Detect which cell encompasses the target text, then output its (X, Y) center coordinate. 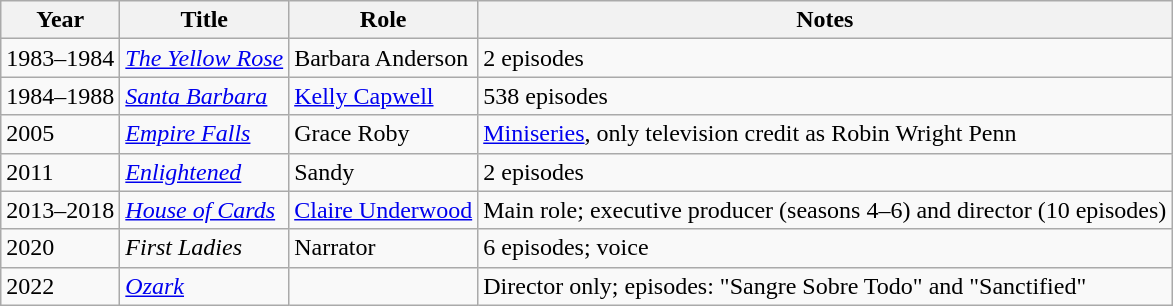
Role (384, 20)
1984–1988 (60, 96)
First Ladies (204, 248)
2011 (60, 172)
Kelly Capwell (384, 96)
2013–2018 (60, 210)
Santa Barbara (204, 96)
Miniseries, only television credit as Robin Wright Penn (825, 134)
6 episodes; voice (825, 248)
538 episodes (825, 96)
2020 (60, 248)
Title (204, 20)
Enlightened (204, 172)
Notes (825, 20)
2005 (60, 134)
Ozark (204, 286)
Claire Underwood (384, 210)
Grace Roby (384, 134)
Sandy (384, 172)
Narrator (384, 248)
Empire Falls (204, 134)
Year (60, 20)
1983–1984 (60, 58)
Barbara Anderson (384, 58)
Main role; executive producer (seasons 4–6) and director (10 episodes) (825, 210)
2022 (60, 286)
The Yellow Rose (204, 58)
House of Cards (204, 210)
Director only; episodes: "Sangre Sobre Todo" and "Sanctified" (825, 286)
